Locate the cell with the specified text and output its (x, y) center coordinate. 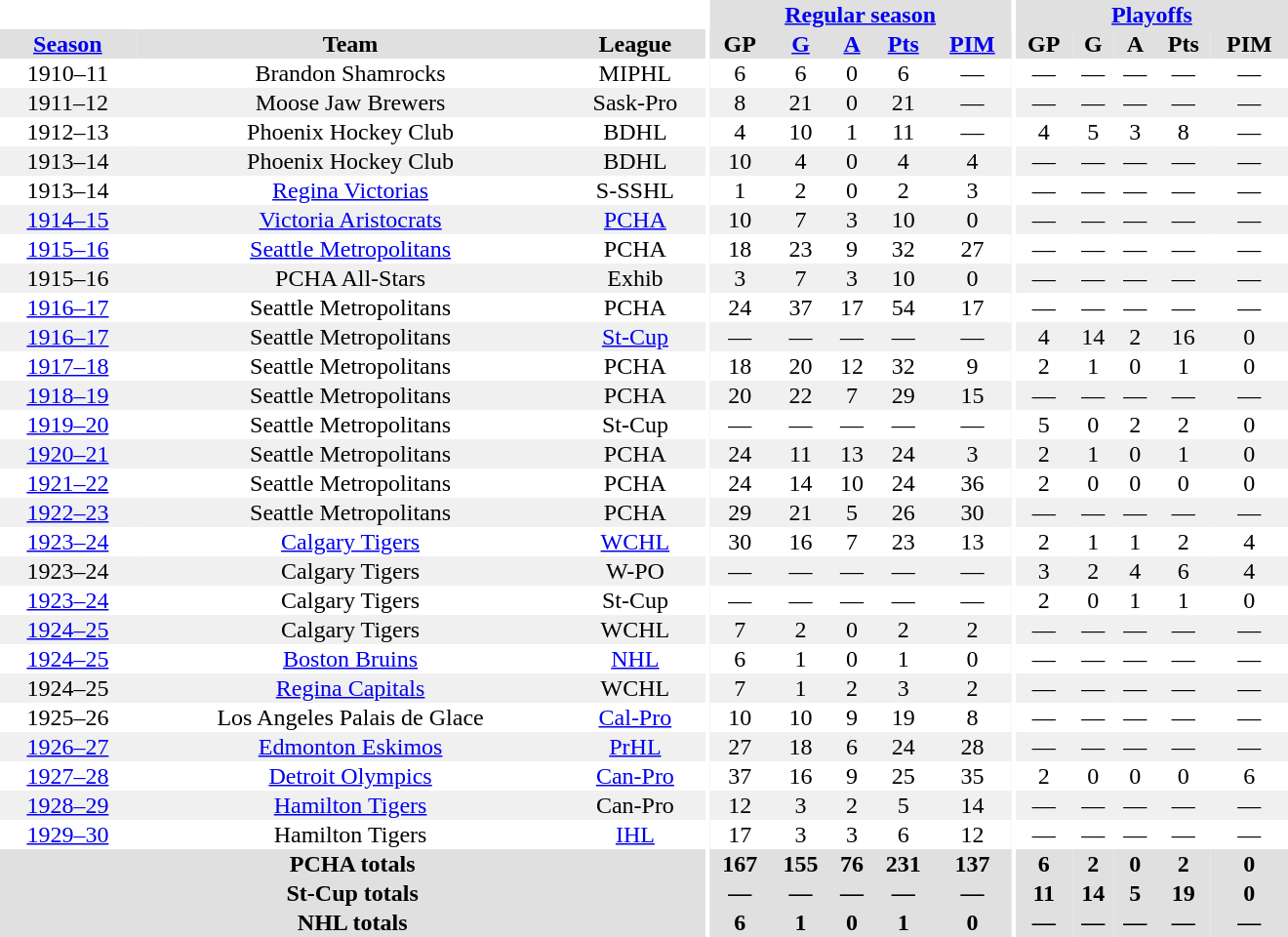
231 (904, 864)
Edmonton Eskimos (351, 747)
76 (853, 864)
36 (972, 483)
1912–13 (68, 132)
1911–12 (68, 102)
PrHL (634, 747)
Brandon Shamrocks (351, 73)
1922–23 (68, 512)
1926–27 (68, 747)
NHL (634, 659)
28 (972, 747)
1914–15 (68, 220)
W-PO (634, 571)
PCHA All-Stars (351, 278)
Sask-Pro (634, 102)
1910–11 (68, 73)
1918–19 (68, 395)
1928–29 (68, 805)
League (634, 44)
155 (800, 864)
22 (800, 395)
Los Angeles Palais de Glace (351, 717)
Playoffs (1151, 15)
Detroit Olympics (351, 776)
Regular season (861, 15)
MIPHL (634, 73)
Moose Jaw Brewers (351, 102)
1927–28 (68, 776)
1921–22 (68, 483)
1920–21 (68, 454)
137 (972, 864)
1919–20 (68, 425)
1925–26 (68, 717)
26 (904, 512)
S-SSHL (634, 190)
IHL (634, 835)
Exhib (634, 278)
NHL totals (352, 922)
Cal-Pro (634, 717)
PCHA totals (352, 864)
Victoria Aristocrats (351, 220)
35 (972, 776)
25 (904, 776)
St-Cup totals (352, 893)
Team (351, 44)
167 (740, 864)
15 (972, 395)
Regina Victorias (351, 190)
54 (904, 307)
1917–18 (68, 366)
Regina Capitals (351, 688)
1929–30 (68, 835)
Boston Bruins (351, 659)
Season (68, 44)
